Scan for the cell matching the given text and deliver its (x, y) coordinate at center. 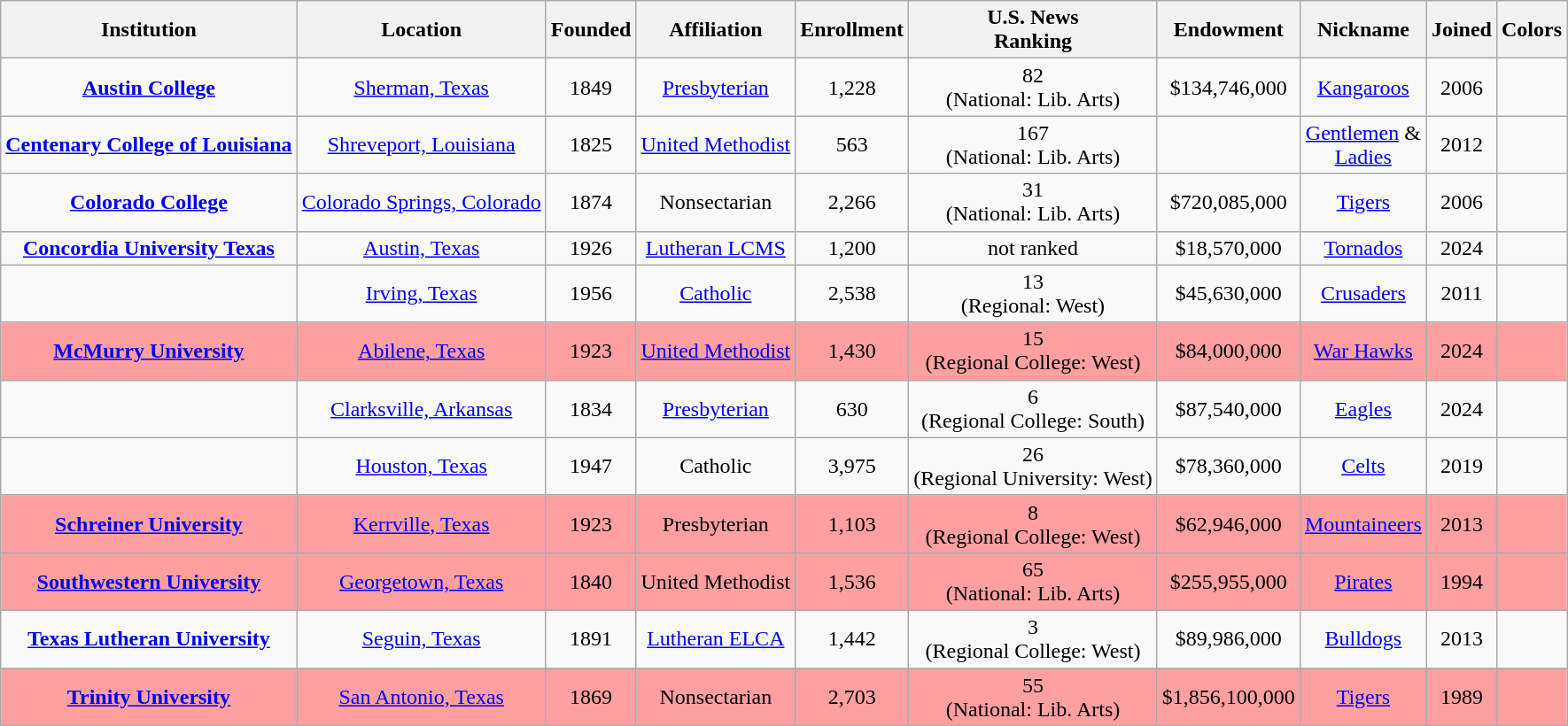
Bulldogs (1362, 639)
War Hawks (1362, 351)
1926 (591, 248)
Abilene, Texas (422, 351)
McMurry University (149, 351)
Lutheran ELCA (716, 639)
1840 (591, 581)
Affiliation (716, 30)
Kangaroos (1362, 87)
1849 (591, 87)
Founded (591, 30)
Gentlemen &Ladies (1362, 145)
$255,955,000 (1228, 581)
2,538 (852, 294)
Austin College (149, 87)
Nickname (1362, 30)
Tornados (1362, 248)
26(Regional University: West) (1033, 466)
$18,570,000 (1228, 248)
65(National: Lib. Arts) (1033, 581)
55(National: Lib. Arts) (1033, 696)
630 (852, 409)
13(Regional: West) (1033, 294)
1834 (591, 409)
Institution (149, 30)
563 (852, 145)
Colors (1531, 30)
not ranked (1033, 248)
Colorado College (149, 202)
1989 (1462, 696)
Eagles (1362, 409)
1869 (591, 696)
1,200 (852, 248)
Trinity University (149, 696)
Crusaders (1362, 294)
$87,540,000 (1228, 409)
1,103 (852, 524)
6(Regional College: South) (1033, 409)
$84,000,000 (1228, 351)
Schreiner University (149, 524)
Sherman, Texas (422, 87)
$62,946,000 (1228, 524)
Austin, Texas (422, 248)
Joined (1462, 30)
$720,085,000 (1228, 202)
Concordia University Texas (149, 248)
Southwestern University (149, 581)
1,442 (852, 639)
Mountaineers (1362, 524)
Shreveport, Louisiana (422, 145)
1891 (591, 639)
2,266 (852, 202)
Celts (1362, 466)
15(Regional College: West) (1033, 351)
$89,986,000 (1228, 639)
3(Regional College: West) (1033, 639)
Pirates (1362, 581)
Seguin, Texas (422, 639)
1825 (591, 145)
1947 (591, 466)
1874 (591, 202)
Endowment (1228, 30)
$134,746,000 (1228, 87)
1,430 (852, 351)
$1,856,100,000 (1228, 696)
31(National: Lib. Arts) (1033, 202)
2012 (1462, 145)
1,536 (852, 581)
3,975 (852, 466)
1,228 (852, 87)
San Antonio, Texas (422, 696)
1994 (1462, 581)
Lutheran LCMS (716, 248)
1956 (591, 294)
Location (422, 30)
U.S. NewsRanking (1033, 30)
2011 (1462, 294)
Irving, Texas (422, 294)
8(Regional College: West) (1033, 524)
Kerrville, Texas (422, 524)
Houston, Texas (422, 466)
82(National: Lib. Arts) (1033, 87)
Georgetown, Texas (422, 581)
Texas Lutheran University (149, 639)
$78,360,000 (1228, 466)
Centenary College of Louisiana (149, 145)
2019 (1462, 466)
2,703 (852, 696)
Colorado Springs, Colorado (422, 202)
$45,630,000 (1228, 294)
167(National: Lib. Arts) (1033, 145)
Clarksville, Arkansas (422, 409)
Enrollment (852, 30)
